Identify which cell holds the provided text, then report its (X, Y) central coordinate. 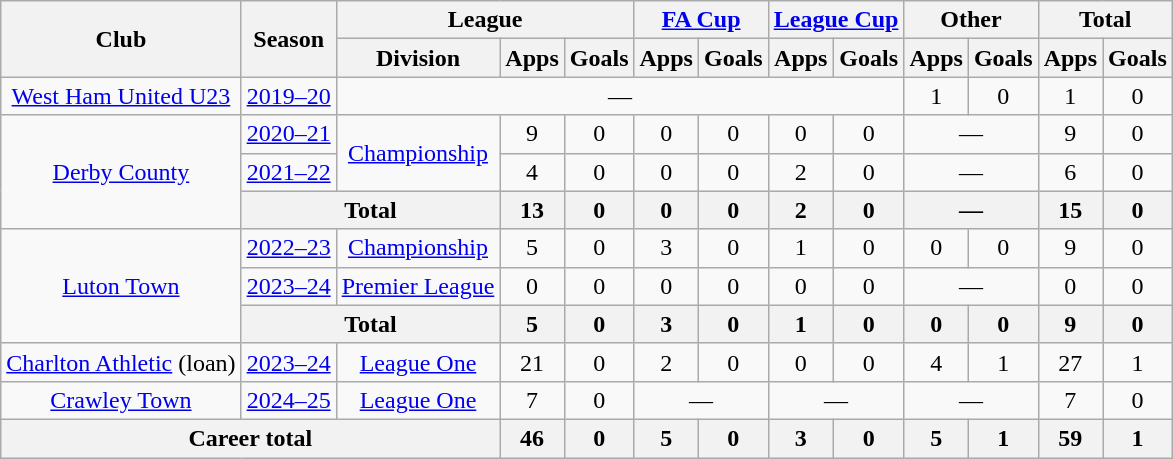
Season (288, 39)
46 (532, 438)
2022–23 (288, 248)
Premier League (418, 286)
Other (971, 20)
League (485, 20)
59 (1070, 438)
Club (121, 39)
15 (1070, 210)
Derby County (121, 172)
6 (1070, 172)
Charlton Athletic (loan) (121, 362)
Division (418, 58)
Crawley Town (121, 400)
Luton Town (121, 286)
2021–22 (288, 172)
West Ham United U23 (121, 96)
League Cup (836, 20)
2020–21 (288, 134)
FA Cup (701, 20)
27 (1070, 362)
13 (532, 210)
2024–25 (288, 400)
Career total (250, 438)
21 (532, 362)
2019–20 (288, 96)
